For the text-containing cell, return its midpoint in [X, Y] coordinate format. 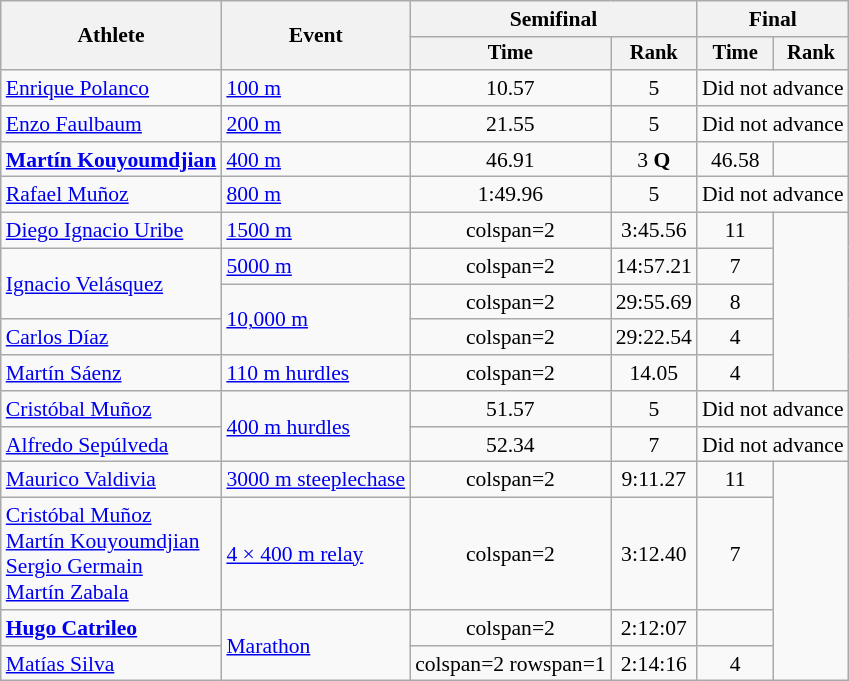
800 m [316, 195]
8 [736, 302]
Enrique Polanco [112, 88]
4 × 400 m relay [316, 554]
200 m [316, 124]
110 m hurdles [316, 373]
Semifinal [554, 19]
Cristóbal MuñozMartín KouyoumdjianSergio GermainMartín Zabala [112, 554]
Event [316, 36]
Rafael Muñoz [112, 195]
Ignacio Velásquez [112, 284]
Alfredo Sepúlveda [112, 445]
1:49.96 [510, 195]
Cristóbal Muñoz [112, 409]
Hugo Catrileo [112, 628]
9:11.27 [654, 480]
10.57 [510, 88]
Carlos Díaz [112, 338]
46.91 [510, 160]
29:55.69 [654, 302]
Final [773, 19]
51.57 [510, 409]
3:45.56 [654, 231]
100 m [316, 88]
Enzo Faulbaum [112, 124]
10,000 m [316, 320]
21.55 [510, 124]
5000 m [316, 267]
Diego Ignacio Uribe [112, 231]
Athlete [112, 36]
46.58 [736, 160]
3 Q [654, 160]
3:12.40 [654, 554]
Marathon [316, 646]
52.34 [510, 445]
400 m [316, 160]
29:22.54 [654, 338]
14.05 [654, 373]
14:57.21 [654, 267]
Martín Sáenz [112, 373]
Martín Kouyoumdjian [112, 160]
400 m hurdles [316, 426]
2:12:07 [654, 628]
Maurico Valdivia [112, 480]
3000 m steeplechase [316, 480]
1500 m [316, 231]
